Identify which cell holds the provided text, then report its (X, Y) central coordinate. 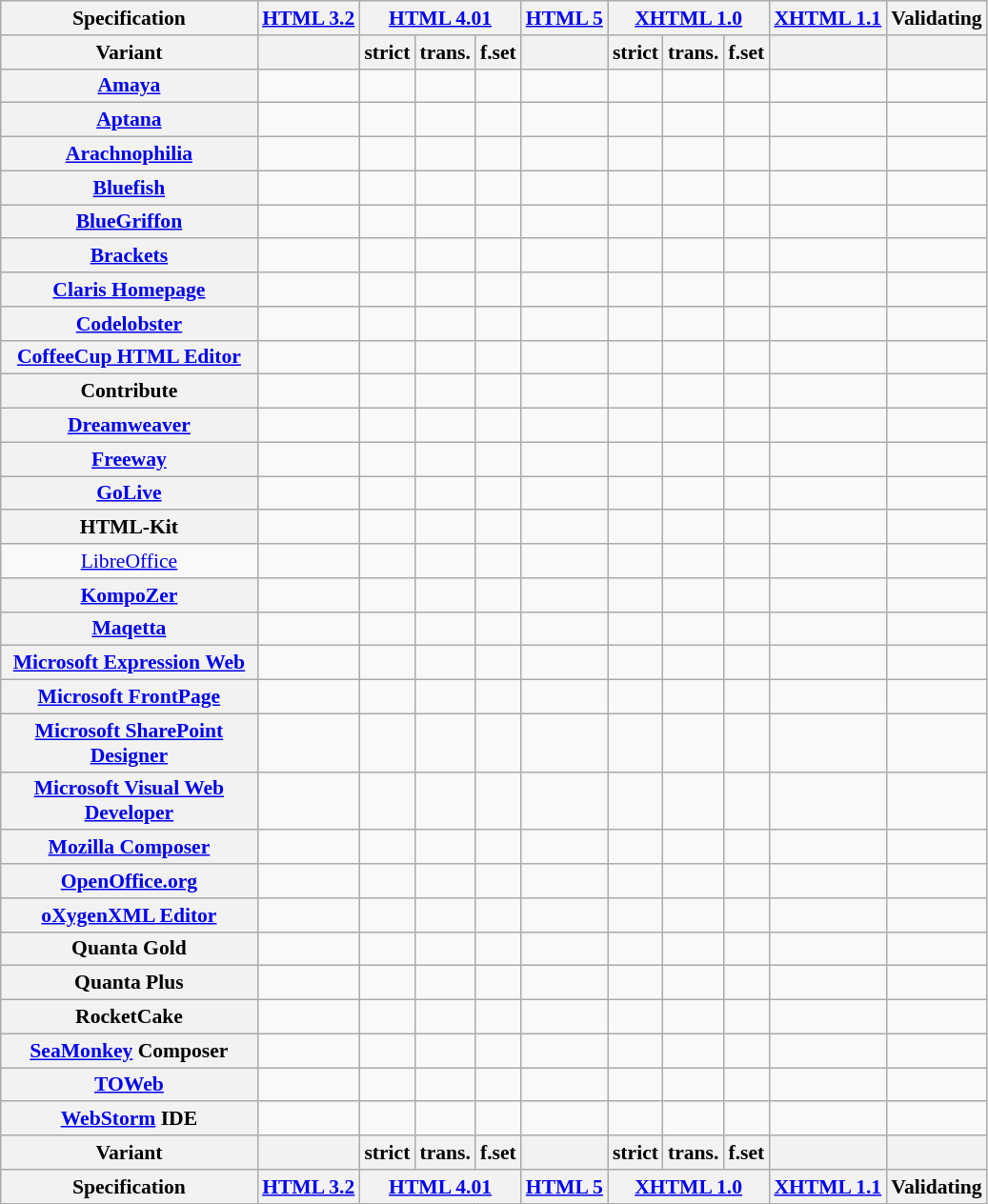
TOWeb (130, 1085)
Mozilla Composer (130, 848)
OpenOffice.org (130, 881)
Codelobster (130, 324)
WebStorm IDE (130, 1119)
SeaMonkey Composer (130, 1051)
BlueGriffon (130, 222)
Maqetta (130, 629)
Bluefish (130, 188)
Quanta Plus (130, 983)
RocketCake (130, 1017)
CoffeeCup HTML Editor (130, 357)
Microsoft SharePoint Designer (130, 743)
KompoZer (130, 595)
Amaya (130, 86)
oXygenXML Editor (130, 915)
LibreOffice (130, 561)
Quanta Gold (130, 949)
Brackets (130, 256)
Microsoft FrontPage (130, 697)
Aptana (130, 120)
GoLive (130, 493)
HTML-Kit (130, 528)
Arachnophilia (130, 154)
Microsoft Visual Web Developer (130, 800)
Freeway (130, 459)
Dreamweaver (130, 426)
Contribute (130, 391)
Claris Homepage (130, 290)
Microsoft Expression Web (130, 663)
